Pinpoint the cell where the given text exists, returning its [X, Y] midpoint coordinate. 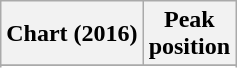
Peakposition [189, 34]
Chart (2016) [72, 34]
